Provide the [X, Y] coordinate of the cell's center where the given text is located.  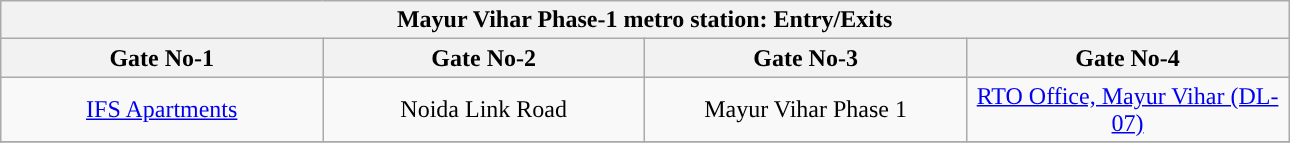
Gate No-2 [484, 58]
Noida Link Road [484, 110]
IFS Apartments [162, 110]
Mayur Vihar Phase 1 [806, 110]
Gate No-1 [162, 58]
Mayur Vihar Phase-1 metro station: Entry/Exits [645, 20]
Gate No-4 [1128, 58]
RTO Office, Mayur Vihar (DL-07) [1128, 110]
Gate No-3 [806, 58]
